Pinpoint the cell where the given text exists, returning its [x, y] midpoint coordinate. 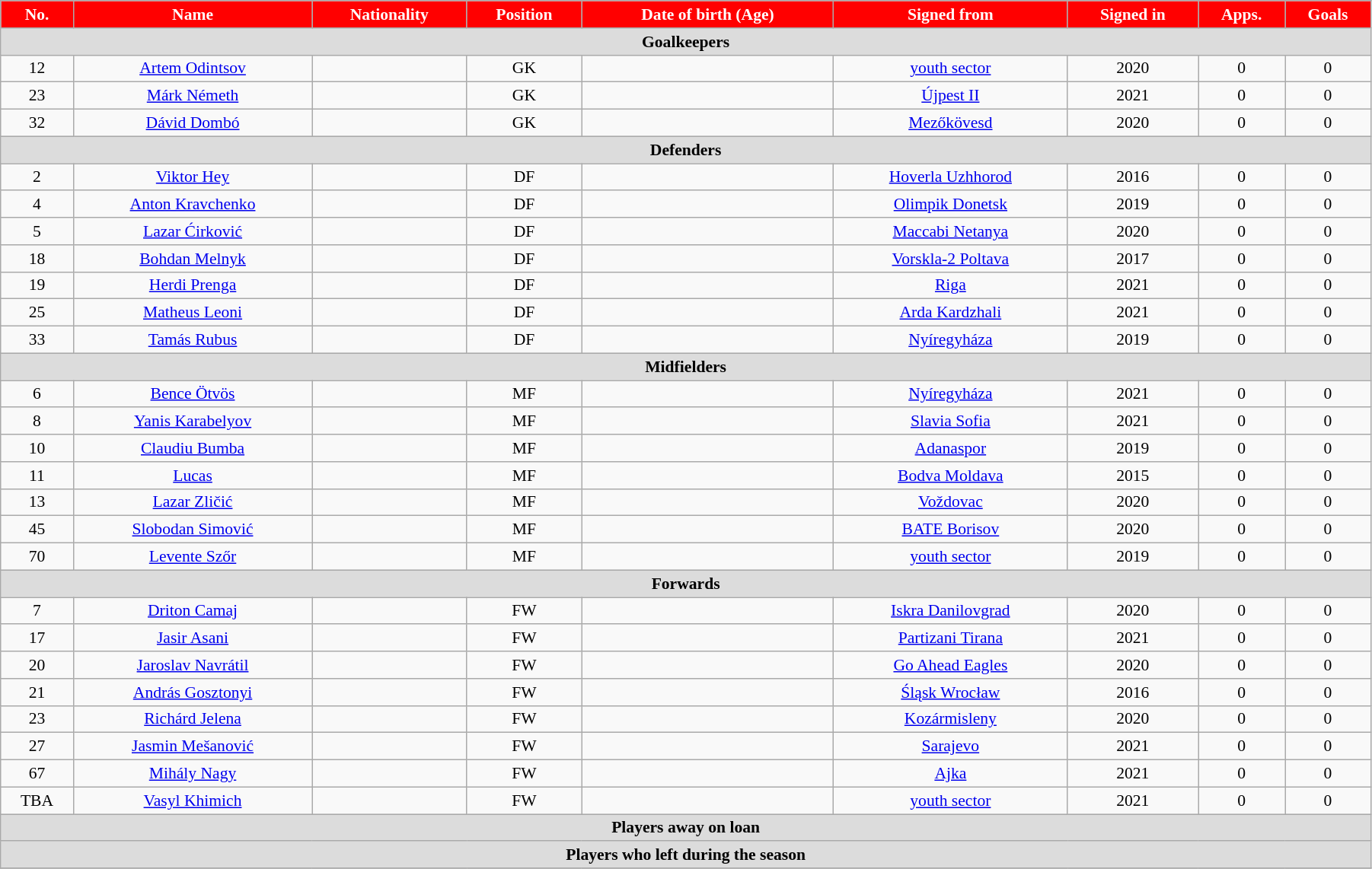
Márk Németh [193, 96]
Slobodan Simović [193, 530]
Bence Ötvös [193, 394]
Slavia Sofia [950, 422]
Claudiu Bumba [193, 448]
27 [37, 746]
Olimpik Donetsk [950, 205]
Yanis Karabelyov [193, 422]
Anton Kravchenko [193, 205]
10 [37, 448]
Herdi Prenga [193, 285]
Sarajevo [950, 746]
33 [37, 340]
45 [37, 530]
67 [37, 774]
2017 [1133, 259]
Hoverla Uzhhorod [950, 177]
70 [37, 557]
BATE Borisov [950, 530]
Újpest II [950, 96]
Players away on loan [686, 828]
Riga [950, 285]
21 [37, 692]
Iskra Danilovgrad [950, 611]
5 [37, 231]
6 [37, 394]
Levente Szőr [193, 557]
Goalkeepers [686, 42]
Signed in [1133, 14]
20 [37, 665]
András Gosztonyi [193, 692]
Name [193, 14]
Artem Odintsov [193, 68]
25 [37, 313]
Jaroslav Navrátil [193, 665]
Vorskla-2 Poltava [950, 259]
Midfielders [686, 367]
Mezőkövesd [950, 123]
Players who left during the season [686, 855]
Defenders [686, 150]
Go Ahead Eagles [950, 665]
Dávid Dombó [193, 123]
Forwards [686, 584]
Goals [1328, 14]
No. [37, 14]
Voždovac [950, 502]
Jasir Asani [193, 638]
Partizani Tirana [950, 638]
Ajka [950, 774]
18 [37, 259]
Arda Kardzhali [950, 313]
Richárd Jelena [193, 719]
Vasyl Khimich [193, 801]
2015 [1133, 476]
TBA [37, 801]
11 [37, 476]
7 [37, 611]
19 [37, 285]
Bohdan Melnyk [193, 259]
17 [37, 638]
Mihály Nagy [193, 774]
Viktor Hey [193, 177]
Lucas [193, 476]
Jasmin Mešanović [193, 746]
Tamás Rubus [193, 340]
Śląsk Wrocław [950, 692]
Matheus Leoni [193, 313]
13 [37, 502]
Kozármisleny [950, 719]
Date of birth (Age) [708, 14]
Driton Camaj [193, 611]
4 [37, 205]
Lazar Zličić [193, 502]
Nationality [390, 14]
Adanaspor [950, 448]
12 [37, 68]
8 [37, 422]
Maccabi Netanya [950, 231]
Lazar Ćirković [193, 231]
32 [37, 123]
Bodva Moldava [950, 476]
Apps. [1242, 14]
2 [37, 177]
Signed from [950, 14]
Position [524, 14]
